Extract the (x, y) coordinate from the center of the cell holding the provided text.  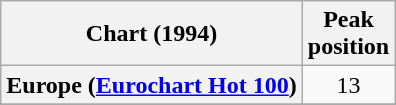
Peakposition (348, 34)
13 (348, 85)
Chart (1994) (152, 34)
Europe (Eurochart Hot 100) (152, 85)
